Identify which cell holds the provided text, then report its (x, y) central coordinate. 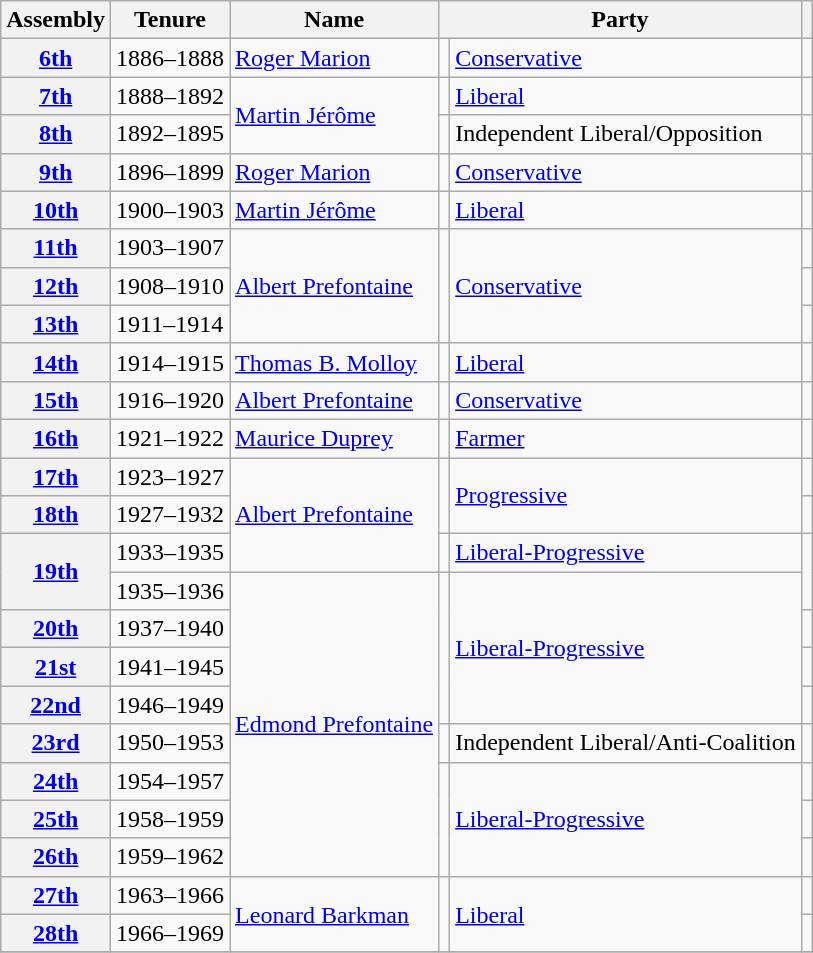
1941–1945 (170, 667)
1937–1940 (170, 629)
1923–1927 (170, 477)
1908–1910 (170, 286)
11th (56, 248)
27th (56, 895)
9th (56, 172)
23rd (56, 743)
Progressive (626, 496)
1921–1922 (170, 438)
Tenure (170, 20)
1903–1907 (170, 248)
1900–1903 (170, 210)
1946–1949 (170, 705)
Independent Liberal/Anti-Coalition (626, 743)
1950–1953 (170, 743)
10th (56, 210)
17th (56, 477)
1892–1895 (170, 134)
Maurice Duprey (334, 438)
18th (56, 515)
21st (56, 667)
1886–1888 (170, 58)
15th (56, 400)
6th (56, 58)
1959–1962 (170, 857)
1963–1966 (170, 895)
16th (56, 438)
26th (56, 857)
14th (56, 362)
1914–1915 (170, 362)
25th (56, 819)
12th (56, 286)
Assembly (56, 20)
1888–1892 (170, 96)
1896–1899 (170, 172)
1927–1932 (170, 515)
19th (56, 572)
Thomas B. Molloy (334, 362)
Name (334, 20)
1916–1920 (170, 400)
1911–1914 (170, 324)
22nd (56, 705)
8th (56, 134)
1933–1935 (170, 553)
Party (620, 20)
1958–1959 (170, 819)
1935–1936 (170, 591)
7th (56, 96)
20th (56, 629)
Leonard Barkman (334, 914)
Edmond Prefontaine (334, 724)
Independent Liberal/Opposition (626, 134)
1966–1969 (170, 933)
1954–1957 (170, 781)
Farmer (626, 438)
13th (56, 324)
28th (56, 933)
24th (56, 781)
